For the text-containing cell, return its midpoint in [x, y] coordinate format. 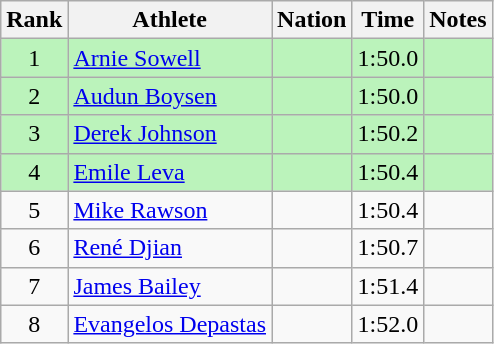
Derek Johnson [170, 134]
Audun Boysen [170, 96]
1:51.4 [388, 286]
6 [34, 248]
1:50.7 [388, 248]
4 [34, 172]
3 [34, 134]
Arnie Sowell [170, 58]
Mike Rawson [170, 210]
Nation [312, 20]
7 [34, 286]
2 [34, 96]
1:50.2 [388, 134]
1 [34, 58]
René Djian [170, 248]
Rank [34, 20]
Notes [458, 20]
James Bailey [170, 286]
Time [388, 20]
8 [34, 324]
Athlete [170, 20]
1:52.0 [388, 324]
Evangelos Depastas [170, 324]
Emile Leva [170, 172]
5 [34, 210]
